Pinpoint the cell where the given text exists, returning its [X, Y] midpoint coordinate. 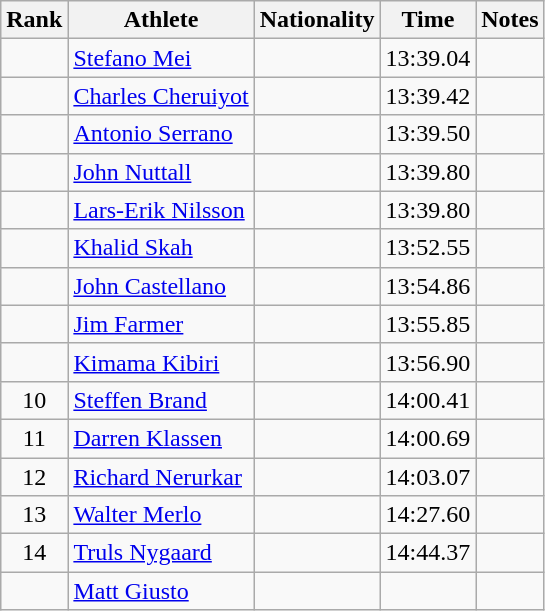
Truls Nygaard [161, 553]
Antonio Serrano [161, 134]
Steffen Brand [161, 400]
John Castellano [161, 286]
Nationality [317, 20]
Athlete [161, 20]
14:00.41 [428, 400]
Lars-Erik Nilsson [161, 210]
John Nuttall [161, 172]
13 [34, 515]
14:03.07 [428, 477]
Stefano Mei [161, 58]
Charles Cheruiyot [161, 96]
Richard Nerurkar [161, 477]
13:39.42 [428, 96]
11 [34, 438]
13:39.50 [428, 134]
Walter Merlo [161, 515]
Matt Giusto [161, 591]
13:39.04 [428, 58]
13:56.90 [428, 362]
13:54.86 [428, 286]
14:00.69 [428, 438]
13:52.55 [428, 248]
14 [34, 553]
13:55.85 [428, 324]
Notes [510, 20]
12 [34, 477]
Kimama Kibiri [161, 362]
Time [428, 20]
Jim Farmer [161, 324]
Rank [34, 20]
14:27.60 [428, 515]
10 [34, 400]
Khalid Skah [161, 248]
Darren Klassen [161, 438]
14:44.37 [428, 553]
